Identify which cell holds the provided text, then report its [x, y] central coordinate. 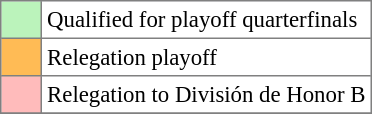
Relegation to División de Honor B [206, 95]
Qualified for playoff quarterfinals [206, 20]
Relegation playoff [206, 57]
